Extract the [X, Y] coordinate from the center of the cell holding the provided text.  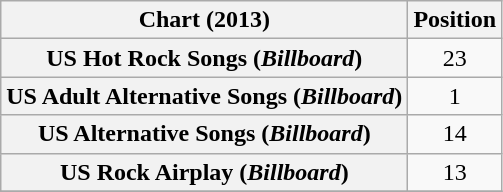
1 [455, 96]
US Alternative Songs (Billboard) [204, 134]
Position [455, 20]
US Adult Alternative Songs (Billboard) [204, 96]
14 [455, 134]
13 [455, 172]
23 [455, 58]
US Hot Rock Songs (Billboard) [204, 58]
US Rock Airplay (Billboard) [204, 172]
Chart (2013) [204, 20]
